Identify which cell holds the provided text, then report its [x, y] central coordinate. 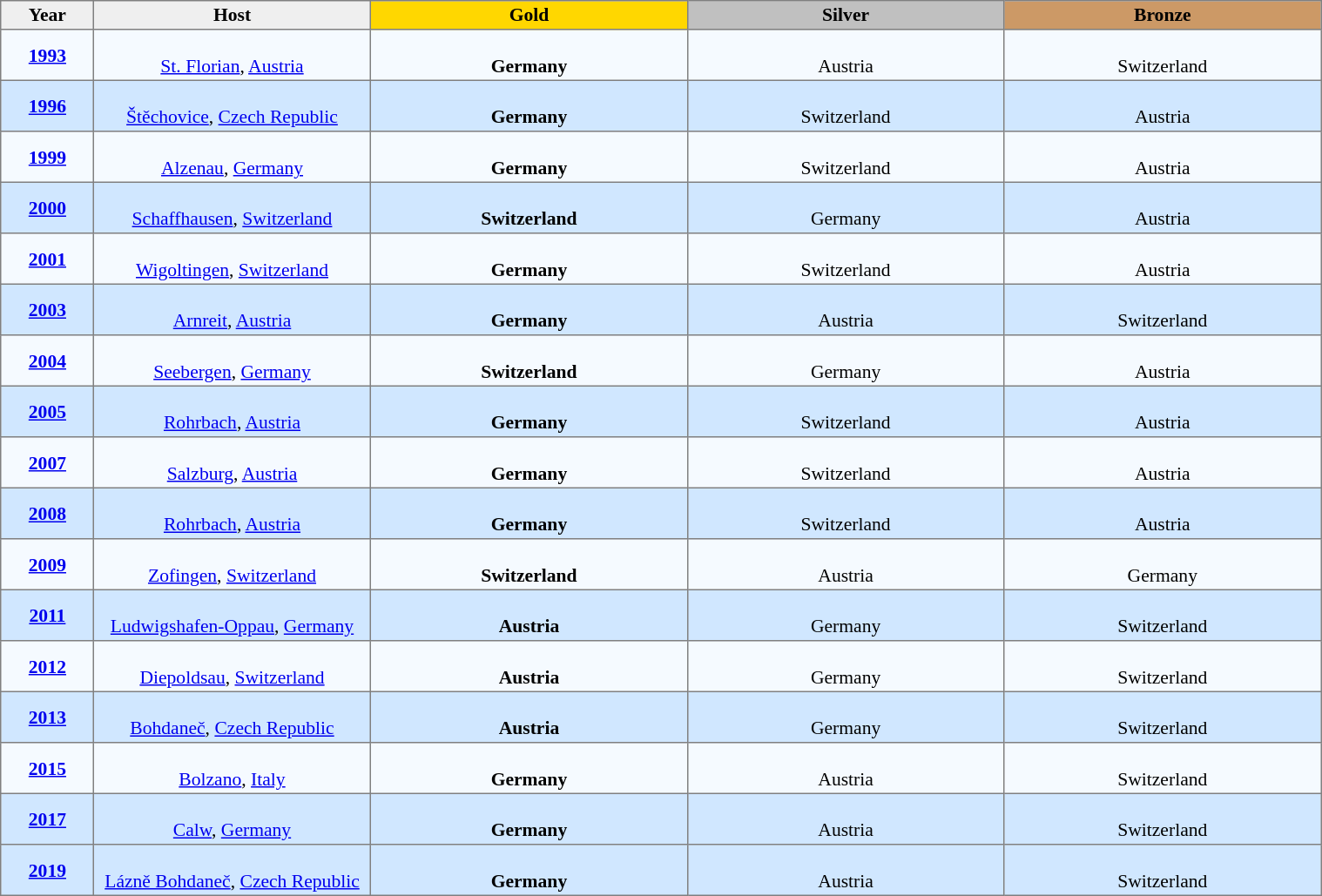
2015 [47, 768]
2005 [47, 411]
2011 [47, 615]
2004 [47, 360]
Bolzano, Italy [232, 768]
Silver [846, 16]
Alzenau, Germany [232, 157]
Year [47, 16]
Calw, Germany [232, 819]
Salzburg, Austria [232, 462]
2008 [47, 513]
2012 [47, 666]
2017 [47, 819]
Schaffhausen, Switzerland [232, 207]
Ludwigshafen-Oppau, Germany [232, 615]
Host [232, 16]
Seebergen, Germany [232, 360]
2003 [47, 309]
1999 [47, 157]
Zofingen, Switzerland [232, 564]
2000 [47, 207]
2009 [47, 564]
Bronze [1163, 16]
Štěchovice, Czech Republic [232, 105]
Gold [529, 16]
Arnreit, Austria [232, 309]
Bohdaneč, Czech Republic [232, 717]
2019 [47, 870]
Diepoldsau, Switzerland [232, 666]
St. Florian, Austria [232, 55]
2007 [47, 462]
1996 [47, 105]
2013 [47, 717]
1993 [47, 55]
Lázně Bohdaneč, Czech Republic [232, 870]
Wigoltingen, Switzerland [232, 259]
2001 [47, 259]
